Locate the cell with the specified text and output its (x, y) center coordinate. 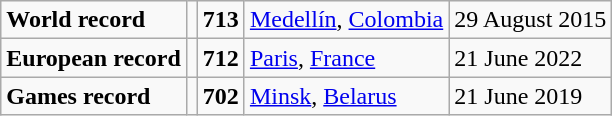
713 (220, 20)
29 August 2015 (530, 20)
World record (94, 20)
Minsk, Belarus (346, 96)
712 (220, 58)
Paris, France (346, 58)
21 June 2019 (530, 96)
702 (220, 96)
European record (94, 58)
Games record (94, 96)
21 June 2022 (530, 58)
Medellín, Colombia (346, 20)
